Pinpoint the cell where the given text exists, returning its [X, Y] midpoint coordinate. 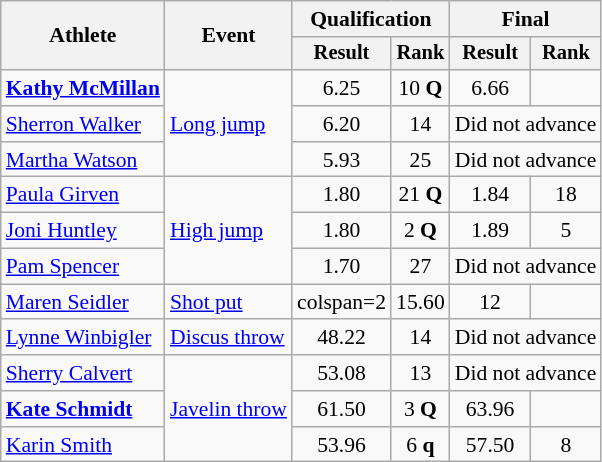
53.08 [342, 373]
Long jump [228, 124]
10 Q [420, 88]
Sherron Walker [83, 124]
Discus throw [228, 338]
Event [228, 36]
63.96 [490, 409]
27 [420, 267]
5 [566, 231]
25 [420, 160]
Joni Huntley [83, 231]
12 [490, 302]
5.93 [342, 160]
21 Q [420, 195]
Qualification [371, 19]
Paula Girven [83, 195]
Javelin throw [228, 408]
3 Q [420, 409]
Lynne Winbigler [83, 338]
Martha Watson [83, 160]
13 [420, 373]
48.22 [342, 338]
1.84 [490, 195]
Maren Seidler [83, 302]
colspan=2 [342, 302]
6.66 [490, 88]
Pam Spencer [83, 267]
Kathy McMillan [83, 88]
Shot put [228, 302]
Athlete [83, 36]
High jump [228, 230]
61.50 [342, 409]
Final [526, 19]
Kate Schmidt [83, 409]
1.70 [342, 267]
18 [566, 195]
15.60 [420, 302]
6.20 [342, 124]
2 Q [420, 231]
Sherry Calvert [83, 373]
6.25 [342, 88]
1.89 [490, 231]
